Find where the given text appears and provide that cell's center as [x, y] coordinate. 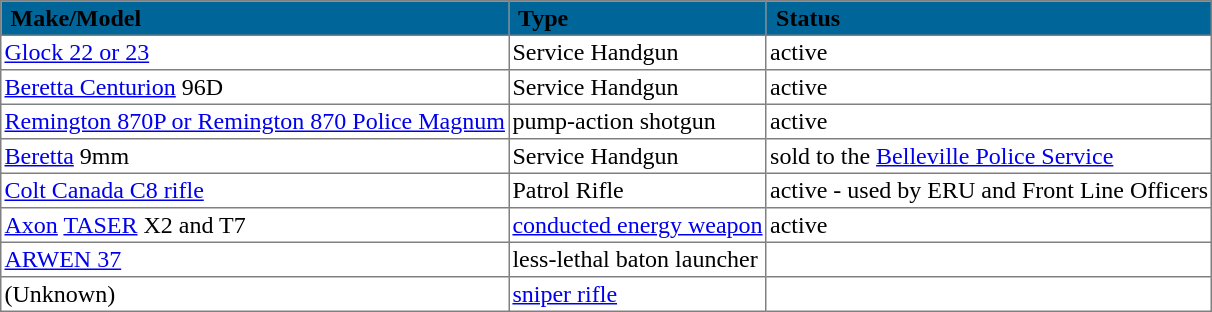
(Unknown) [255, 294]
Beretta 9mm [255, 156]
Glock 22 or 23 [255, 52]
Make/Model [255, 18]
sold to the Belleville Police Service [989, 156]
conducted energy weapon [638, 225]
Type [638, 18]
sniper rifle [638, 294]
Axon TASER X2 and T7 [255, 225]
active - used by ERU and Front Line Officers [989, 190]
less-lethal baton launcher [638, 259]
ARWEN 37 [255, 259]
pump-action shotgun [638, 121]
Status [989, 18]
Patrol Rifle [638, 190]
Remington 870P or Remington 870 Police Magnum [255, 121]
Colt Canada C8 rifle [255, 190]
Beretta Centurion 96D [255, 87]
